Search for the cell housing the specified text and yield its [X, Y] center coordinate. 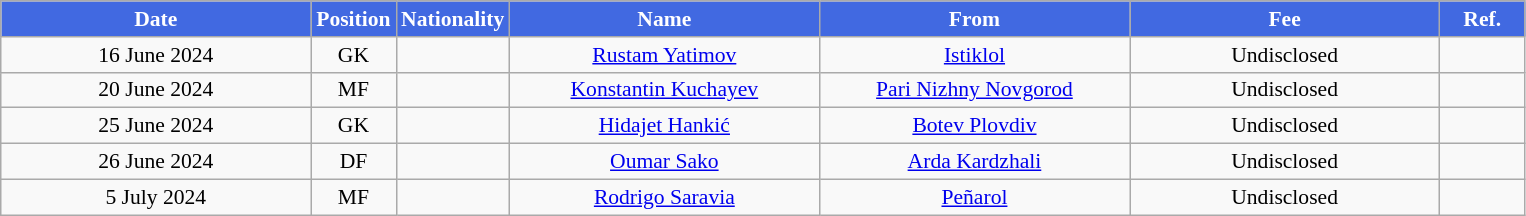
Pari Nizhny Novgorod [974, 90]
Istiklol [974, 55]
Date [156, 19]
16 June 2024 [156, 55]
Peñarol [974, 197]
Ref. [1482, 19]
Name [664, 19]
Hidajet Hankić [664, 126]
Fee [1285, 19]
Position [354, 19]
26 June 2024 [156, 162]
Botev Plovdiv [974, 126]
Konstantin Kuchayev [664, 90]
Rodrigo Saravia [664, 197]
25 June 2024 [156, 126]
Oumar Sako [664, 162]
From [974, 19]
DF [354, 162]
5 July 2024 [156, 197]
Nationality [452, 19]
Rustam Yatimov [664, 55]
20 June 2024 [156, 90]
Arda Kardzhali [974, 162]
